Pinpoint the cell where the given text exists, returning its [x, y] midpoint coordinate. 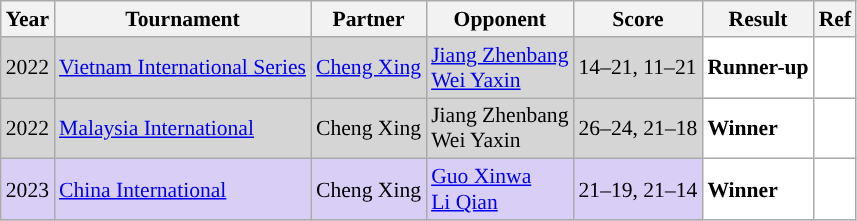
Result [758, 19]
2023 [28, 190]
26–24, 21–18 [638, 128]
Partner [368, 19]
Ref [835, 19]
14–21, 11–21 [638, 68]
Score [638, 19]
Malaysia International [182, 128]
Guo Xinwa Li Qian [500, 190]
Year [28, 19]
China International [182, 190]
Tournament [182, 19]
Opponent [500, 19]
21–19, 21–14 [638, 190]
Runner-up [758, 68]
Vietnam International Series [182, 68]
